Pinpoint the cell where the given text exists, returning its (X, Y) midpoint coordinate. 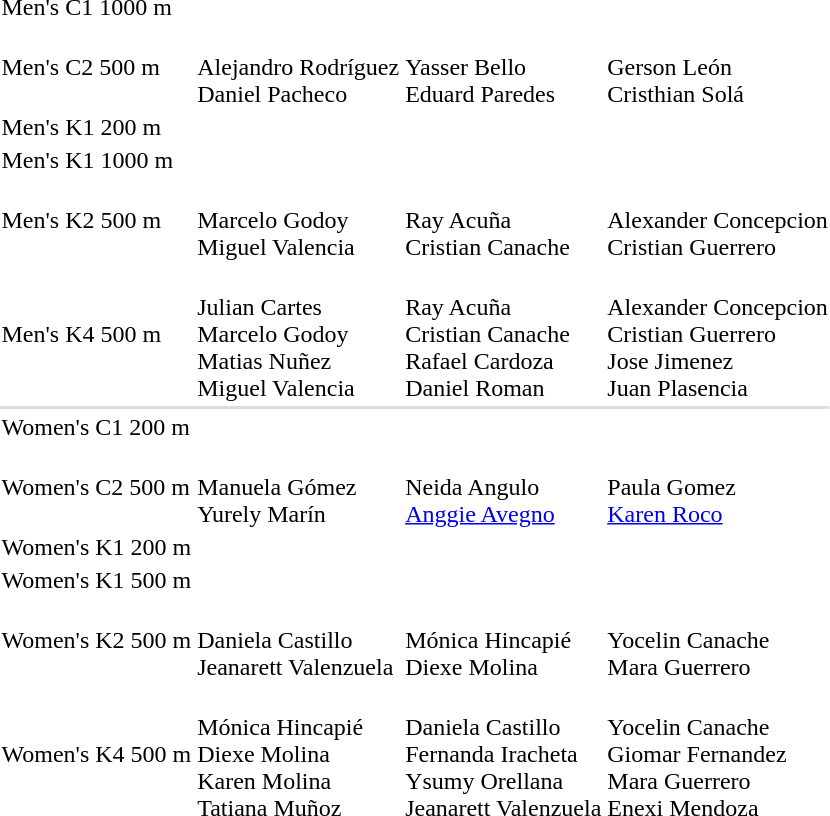
Daniela CastilloJeanarett Valenzuela (298, 640)
Manuela GómezYurely Marín (298, 487)
Men's C2 500 m (96, 67)
Alejandro RodríguezDaniel Pacheco (298, 67)
Women's K1 200 m (96, 547)
Alexander ConcepcionCristian Guerrero (718, 220)
Alexander ConcepcionCristian GuerreroJose JimenezJuan Plasencia (718, 334)
Paula GomezKaren Roco (718, 487)
Julian CartesMarcelo GodoyMatias NuñezMiguel Valencia (298, 334)
Marcelo GodoyMiguel Valencia (298, 220)
Men's K2 500 m (96, 220)
Men's K4 500 m (96, 334)
Ray AcuñaCristian CanacheRafael CardozaDaniel Roman (504, 334)
Neida AnguloAnggie Avegno (504, 487)
Ray AcuñaCristian Canache (504, 220)
Men's K1 200 m (96, 127)
Women's C1 200 m (96, 427)
Yocelin CanacheMara Guerrero (718, 640)
Women's K1 500 m (96, 580)
Women's C2 500 m (96, 487)
Women's K2 500 m (96, 640)
Yasser BelloEduard Paredes (504, 67)
Mónica HincapiéDiexe Molina (504, 640)
Gerson LeónCristhian Solá (718, 67)
Men's K1 1000 m (96, 160)
